Detect which cell encompasses the target text, then output its (X, Y) center coordinate. 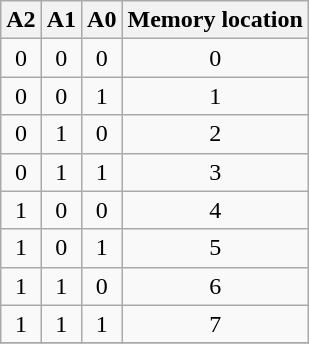
4 (215, 210)
2 (215, 134)
A1 (61, 20)
5 (215, 248)
A2 (21, 20)
3 (215, 172)
6 (215, 286)
A0 (102, 20)
Memory location (215, 20)
7 (215, 324)
